Detect which cell encompasses the target text, then output its [X, Y] center coordinate. 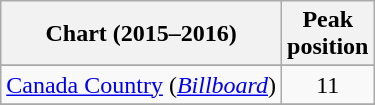
Canada Country (Billboard) [142, 85]
Chart (2015–2016) [142, 34]
Peakposition [328, 34]
11 [328, 85]
